For the text-containing cell, return its midpoint in [X, Y] coordinate format. 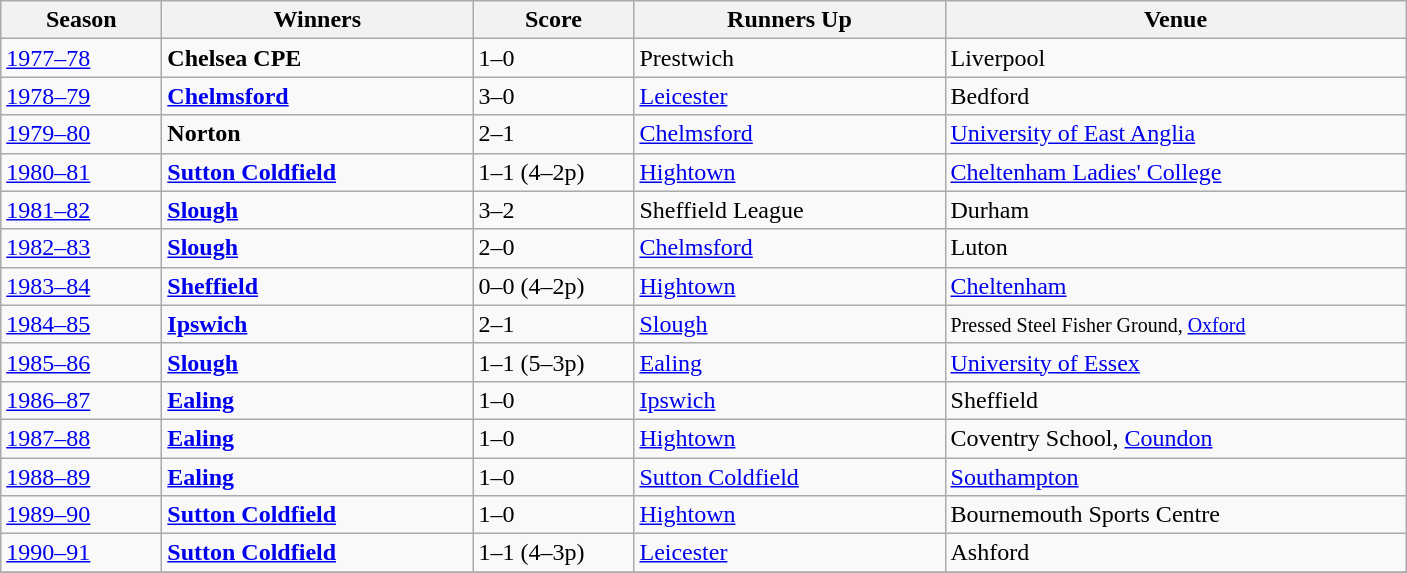
Norton [318, 134]
Ashford [1176, 553]
Prestwich [790, 58]
Chelsea CPE [318, 58]
Runners Up [790, 20]
1978–79 [82, 96]
1–1 (5–3p) [554, 362]
Cheltenham Ladies' College [1176, 172]
Coventry School, Coundon [1176, 438]
Bournemouth Sports Centre [1176, 515]
0–0 (4–2p) [554, 286]
Bedford [1176, 96]
1983–84 [82, 286]
University of Essex [1176, 362]
1979–80 [82, 134]
Score [554, 20]
Sheffield League [790, 210]
Season [82, 20]
1988–89 [82, 477]
1984–85 [82, 324]
1982–83 [82, 248]
Southampton [1176, 477]
Liverpool [1176, 58]
1–1 (4–3p) [554, 553]
Durham [1176, 210]
2–0 [554, 248]
Venue [1176, 20]
1986–87 [82, 400]
3–2 [554, 210]
Pressed Steel Fisher Ground, Oxford [1176, 324]
1989–90 [82, 515]
1977–78 [82, 58]
3–0 [554, 96]
Luton [1176, 248]
1–1 (4–2p) [554, 172]
Cheltenham [1176, 286]
University of East Anglia [1176, 134]
1981–82 [82, 210]
1980–81 [82, 172]
1987–88 [82, 438]
1990–91 [82, 553]
1985–86 [82, 362]
Winners [318, 20]
